Locate the cell with the specified text and output its (X, Y) center coordinate. 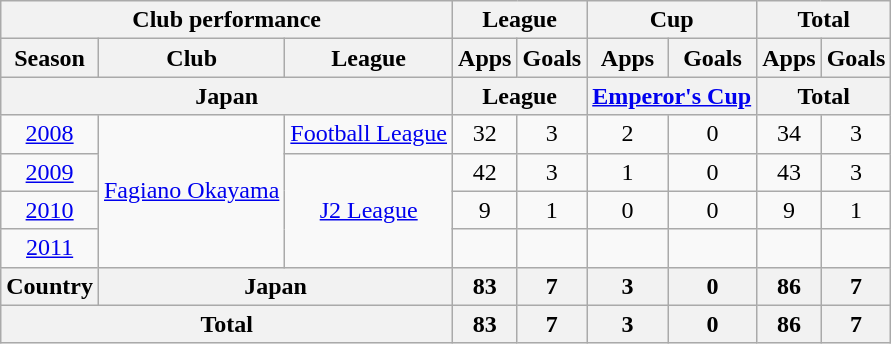
2008 (50, 134)
42 (485, 172)
34 (789, 134)
Country (50, 286)
Emperor's Cup (672, 96)
Club (191, 58)
Season (50, 58)
2009 (50, 172)
Club performance (227, 20)
2011 (50, 248)
2010 (50, 210)
Cup (672, 20)
J2 League (369, 210)
43 (789, 172)
Fagiano Okayama (191, 191)
32 (485, 134)
Football League (369, 134)
2 (628, 134)
